Detect which cell encompasses the target text, then output its [x, y] center coordinate. 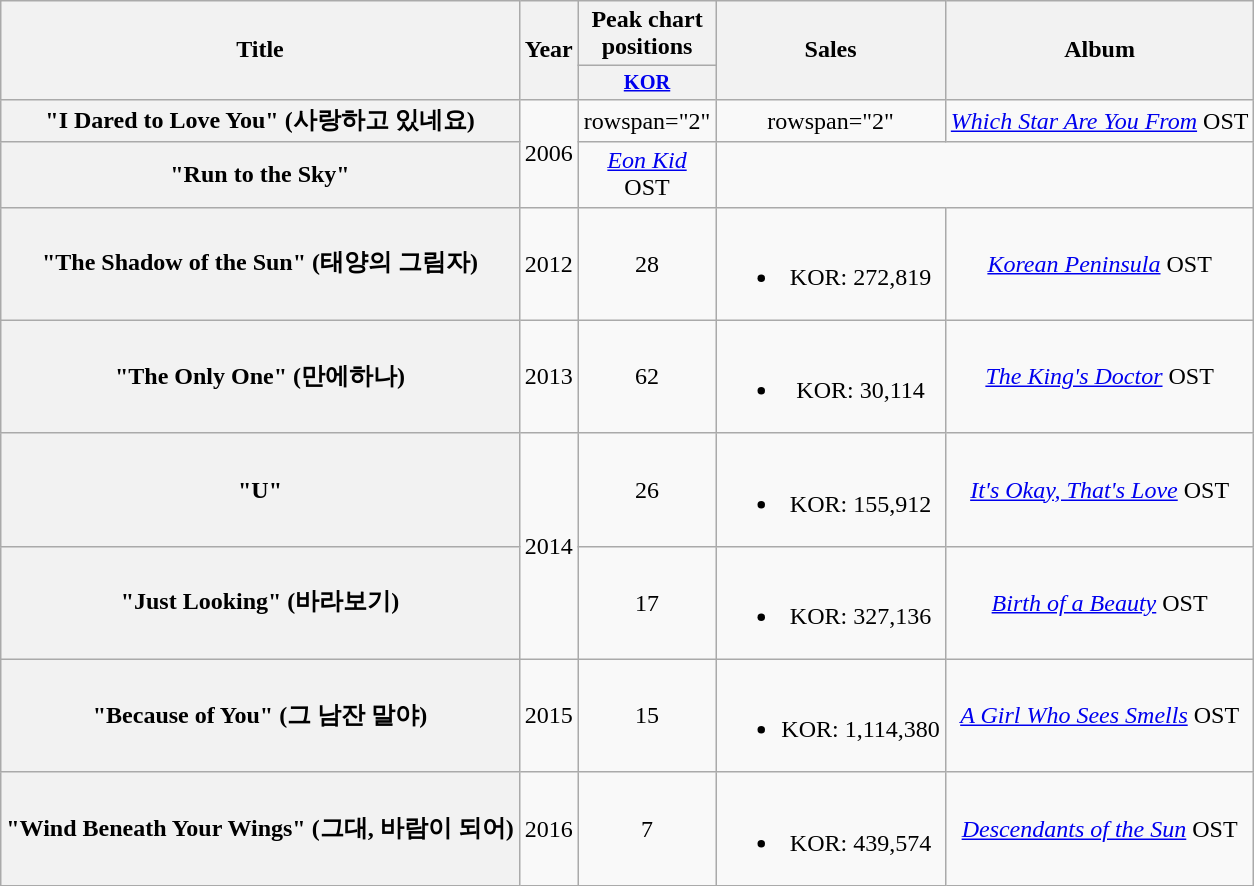
KOR [647, 83]
Album [1100, 50]
"U" [260, 490]
Korean Peninsula OST [1100, 264]
7 [647, 828]
Sales [831, 50]
2015 [548, 716]
KOR: 327,136 [831, 602]
"Because of You" (그 남잔 말야) [260, 716]
KOR: 155,912 [831, 490]
Peak chart positions [647, 34]
62 [647, 376]
It's Okay, That's Love OST [1100, 490]
15 [647, 716]
"I Dared to Love You" (사랑하고 있네요) [260, 120]
Year [548, 50]
2006 [548, 153]
KOR: 439,574 [831, 828]
Eon Kid OST [647, 174]
"The Only One" (만에하나) [260, 376]
"Wind Beneath Your Wings" (그대, 바람이 되어) [260, 828]
"Run to the Sky" [260, 174]
Birth of a Beauty OST [1100, 602]
26 [647, 490]
2014 [548, 546]
KOR: 272,819 [831, 264]
The King's Doctor OST [1100, 376]
17 [647, 602]
2013 [548, 376]
KOR: 30,114 [831, 376]
Descendants of the Sun OST [1100, 828]
"The Shadow of the Sun" (태양의 그림자) [260, 264]
28 [647, 264]
KOR: 1,114,380 [831, 716]
A Girl Who Sees Smells OST [1100, 716]
2012 [548, 264]
Which Star Are You From OST [1100, 120]
Title [260, 50]
"Just Looking" (바라보기) [260, 602]
2016 [548, 828]
